From the cell containing the given text, extract its center point as (X, Y) coordinate. 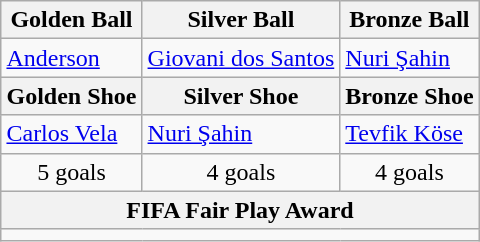
Silver Ball (241, 20)
Tevfik Köse (410, 134)
Golden Shoe (72, 96)
Silver Shoe (241, 96)
Carlos Vela (72, 134)
Giovani dos Santos (241, 58)
Golden Ball (72, 20)
Bronze Shoe (410, 96)
FIFA Fair Play Award (240, 210)
Anderson (72, 58)
5 goals (72, 172)
Bronze Ball (410, 20)
